Detect which cell encompasses the target text, then output its (X, Y) center coordinate. 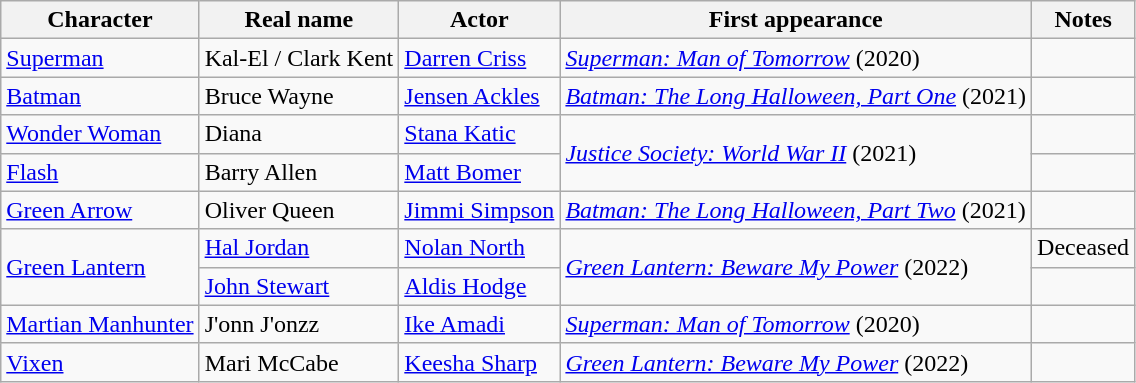
Vixen (100, 362)
Bruce Wayne (299, 96)
Flash (100, 172)
Nolan North (480, 248)
Hal Jordan (299, 248)
Actor (480, 20)
Justice Society: World War II (2021) (796, 153)
Diana (299, 134)
Jensen Ackles (480, 96)
Matt Bomer (480, 172)
Batman: The Long Halloween, Part One (2021) (796, 96)
Real name (299, 20)
Oliver Queen (299, 210)
J'onn J'onzz (299, 324)
Batman: The Long Halloween, Part Two (2021) (796, 210)
Martian Manhunter (100, 324)
Barry Allen (299, 172)
Stana Katic (480, 134)
Notes (1084, 20)
Keesha Sharp (480, 362)
Jimmi Simpson (480, 210)
Character (100, 20)
Aldis Hodge (480, 286)
First appearance (796, 20)
Kal-El / Clark Kent (299, 58)
Batman (100, 96)
Ike Amadi (480, 324)
Green Arrow (100, 210)
Superman (100, 58)
Deceased (1084, 248)
John Stewart (299, 286)
Darren Criss (480, 58)
Mari McCabe (299, 362)
Wonder Woman (100, 134)
Green Lantern (100, 267)
